Locate the cell with the specified text and output its [x, y] center coordinate. 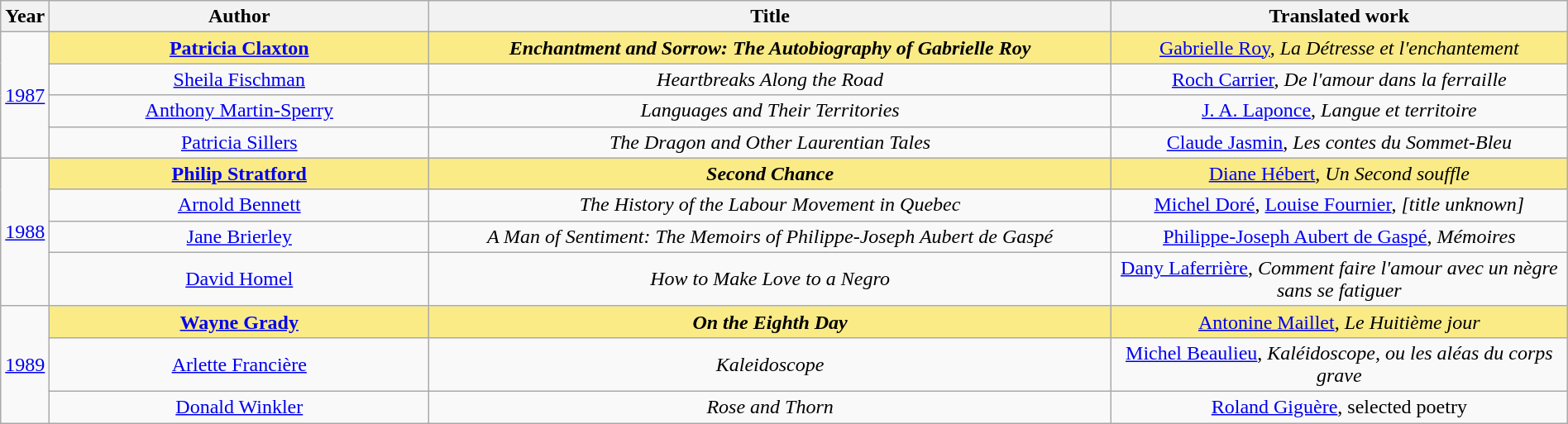
Patricia Claxton [240, 48]
Languages and Their Territories [771, 111]
1987 [25, 95]
Claude Jasmin, Les contes du Sommet-Bleu [1339, 142]
Heartbreaks Along the Road [771, 79]
Jane Brierley [240, 236]
Michel Doré, Louise Fournier, [title unknown] [1339, 205]
Anthony Martin-Sperry [240, 111]
1989 [25, 364]
Arnold Bennett [240, 205]
Translated work [1339, 17]
Antonine Maillet, Le Huitième jour [1339, 322]
Arlette Francière [240, 364]
Patricia Sillers [240, 142]
Roland Giguère, selected poetry [1339, 407]
David Homel [240, 279]
How to Make Love to a Negro [771, 279]
Donald Winkler [240, 407]
A Man of Sentiment: The Memoirs of Philippe-Joseph Aubert de Gaspé [771, 236]
Philip Stratford [240, 174]
J. A. Laponce, Langue et territoire [1339, 111]
Enchantment and Sorrow: The Autobiography of Gabrielle Roy [771, 48]
The History of the Labour Movement in Quebec [771, 205]
1988 [25, 231]
Diane Hébert, Un Second souffle [1339, 174]
Title [771, 17]
Rose and Thorn [771, 407]
Roch Carrier, De l'amour dans la ferraille [1339, 79]
Second Chance [771, 174]
Kaleidoscope [771, 364]
Michel Beaulieu, Kaléidoscope, ou les aléas du corps grave [1339, 364]
Wayne Grady [240, 322]
Dany Laferrière, Comment faire l'amour avec un nègre sans se fatiguer [1339, 279]
On the Eighth Day [771, 322]
Sheila Fischman [240, 79]
Philippe-Joseph Aubert de Gaspé, Mémoires [1339, 236]
Year [25, 17]
Gabrielle Roy, La Détresse et l'enchantement [1339, 48]
The Dragon and Other Laurentian Tales [771, 142]
Author [240, 17]
